Return [X, Y] of the center of cell containing provided text 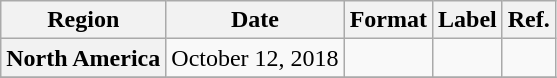
Date [255, 20]
Region [84, 20]
Format [388, 20]
Label [467, 20]
Ref. [528, 20]
October 12, 2018 [255, 58]
North America [84, 58]
